Scan for the cell matching the given text and deliver its [x, y] coordinate at center. 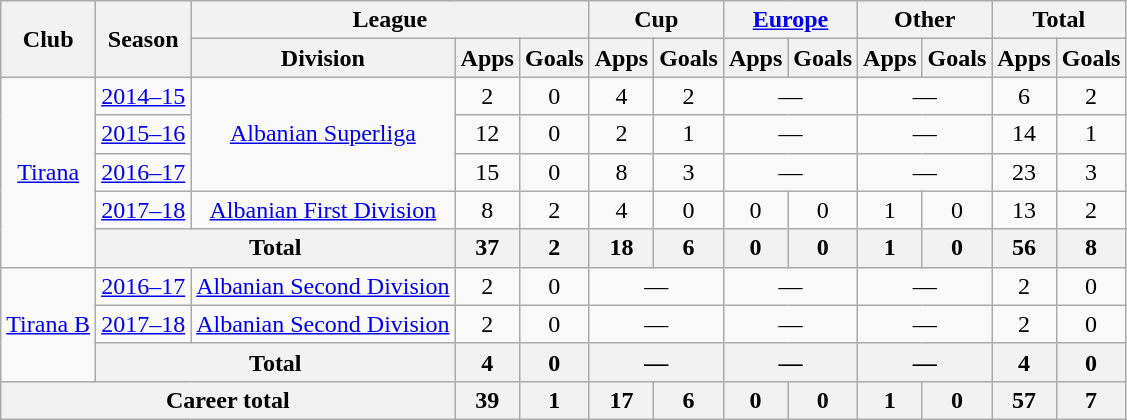
Division [323, 58]
2014–15 [144, 96]
League [390, 20]
Other [925, 20]
17 [621, 400]
56 [1024, 248]
Europe [790, 20]
18 [621, 248]
13 [1024, 210]
Career total [228, 400]
Club [48, 39]
2015–16 [144, 134]
37 [487, 248]
23 [1024, 172]
12 [487, 134]
39 [487, 400]
Tirana [48, 172]
57 [1024, 400]
14 [1024, 134]
Albanian Superliga [323, 134]
15 [487, 172]
Albanian First Division [323, 210]
7 [1091, 400]
Cup [656, 20]
Season [144, 39]
Tirana B [48, 324]
